Return the [X, Y] coordinate for the center point of the cell that contains the specified text.  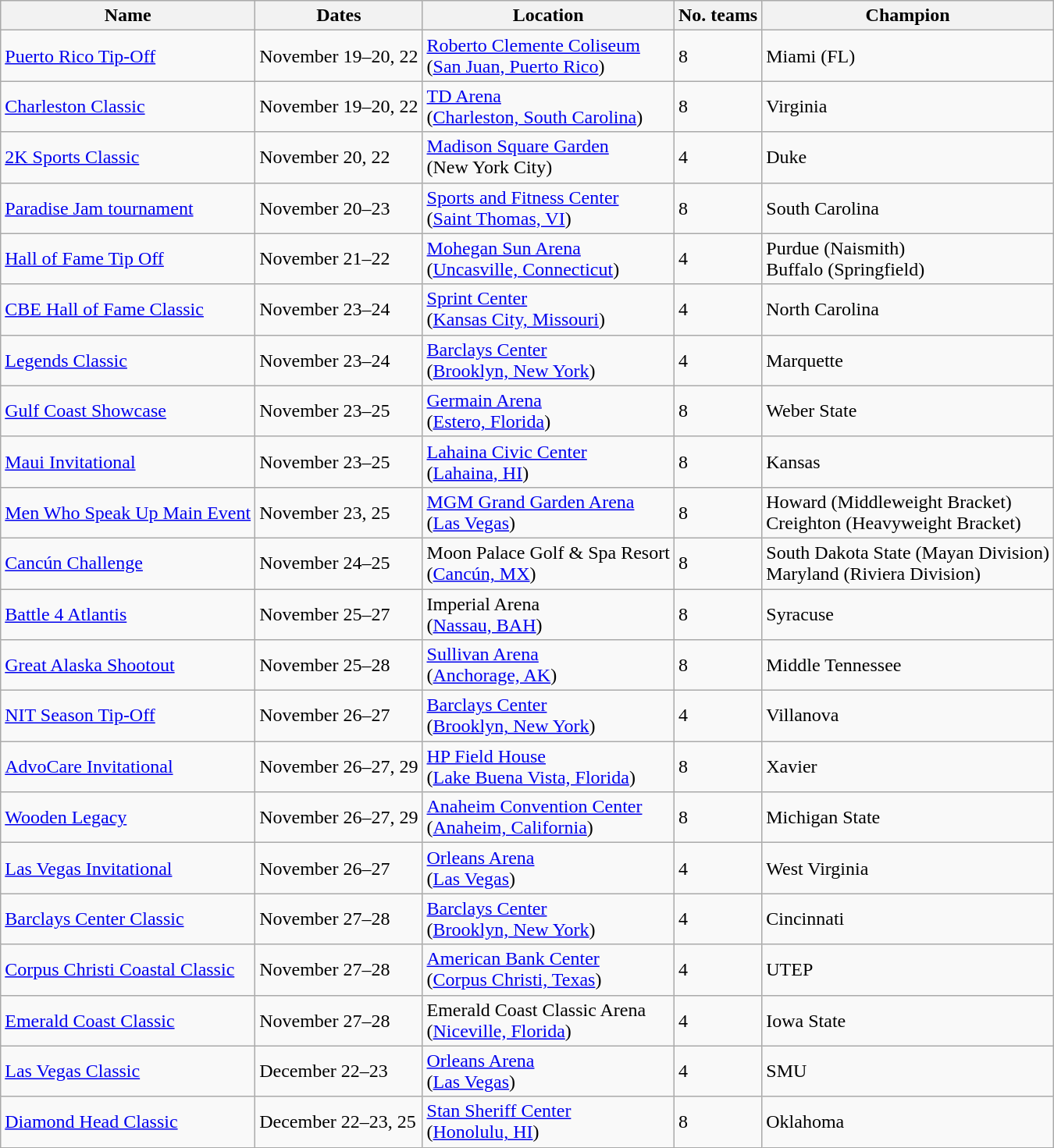
No. teams [718, 16]
Gulf Coast Showcase [128, 411]
Location [548, 16]
MGM Grand Garden Arena (Las Vegas) [548, 512]
Wooden Legacy [128, 818]
South Dakota State (Mayan Division)Maryland (Riviera Division) [908, 563]
Cancún Challenge [128, 563]
Maui Invitational [128, 462]
Xavier [908, 766]
Cincinnati [908, 919]
Sprint Center (Kansas City, Missouri) [548, 309]
Miami (FL) [908, 56]
Emerald Coast Classic Arena (Niceville, Florida) [548, 1021]
Lahaina Civic Center (Lahaina, HI) [548, 462]
Duke [908, 158]
Corpus Christi Coastal Classic [128, 969]
UTEP [908, 969]
Marquette [908, 361]
Dates [339, 16]
Virginia [908, 106]
Las Vegas Invitational [128, 868]
Diamond Head Classic [128, 1122]
North Carolina [908, 309]
November 25–28 [339, 665]
Moon Palace Golf & Spa Resort (Cancún, MX) [548, 563]
Paradise Jam tournament [128, 208]
Battle 4 Atlantis [128, 613]
Mohegan Sun Arena (Uncasville, Connecticut) [548, 259]
Puerto Rico Tip-Off [128, 56]
TD Arena (Charleston, South Carolina) [548, 106]
Name [128, 16]
West Virginia [908, 868]
Syracuse [908, 613]
Purdue (Naismith)Buffalo (Springfield) [908, 259]
NIT Season Tip-Off [128, 716]
Las Vegas Classic [128, 1071]
November 20, 22 [339, 158]
Middle Tennessee [908, 665]
November 20–23 [339, 208]
November 23, 25 [339, 512]
Villanova [908, 716]
Men Who Speak Up Main Event [128, 512]
Sports and Fitness Center (Saint Thomas, VI) [548, 208]
Iowa State [908, 1021]
Barclays Center Classic [128, 919]
CBE Hall of Fame Classic [128, 309]
Stan Sheriff Center (Honolulu, HI) [548, 1122]
HP Field House (Lake Buena Vista, Florida) [548, 766]
Legends Classic [128, 361]
Weber State [908, 411]
Oklahoma [908, 1122]
December 22–23, 25 [339, 1122]
Germain Arena (Estero, Florida) [548, 411]
Madison Square Garden (New York City) [548, 158]
Hall of Fame Tip Off [128, 259]
SMU [908, 1071]
Howard (Middleweight Bracket)Creighton (Heavyweight Bracket) [908, 512]
Champion [908, 16]
Michigan State [908, 818]
Great Alaska Shootout [128, 665]
Anaheim Convention Center (Anaheim, California) [548, 818]
Emerald Coast Classic [128, 1021]
November 24–25 [339, 563]
November 21–22 [339, 259]
Imperial Arena (Nassau, BAH) [548, 613]
Charleston Classic [128, 106]
Roberto Clemente Coliseum (San Juan, Puerto Rico) [548, 56]
Kansas [908, 462]
November 25–27 [339, 613]
December 22–23 [339, 1071]
2K Sports Classic [128, 158]
Sullivan Arena (Anchorage, AK) [548, 665]
AdvoCare Invitational [128, 766]
South Carolina [908, 208]
American Bank Center (Corpus Christi, Texas) [548, 969]
